Scan for the cell matching the given text and deliver its [x, y] coordinate at center. 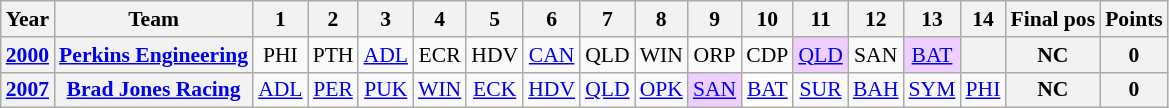
6 [552, 19]
PER [334, 90]
Final pos [1052, 19]
4 [440, 19]
PTH [334, 55]
12 [876, 19]
CDP [767, 55]
9 [714, 19]
SYM [932, 90]
13 [932, 19]
ORP [714, 55]
10 [767, 19]
Brad Jones Racing [154, 90]
14 [982, 19]
Team [154, 19]
OPK [662, 90]
2 [334, 19]
2000 [28, 55]
ECR [440, 55]
Points [1134, 19]
8 [662, 19]
11 [820, 19]
BAH [876, 90]
Year [28, 19]
Perkins Engineering [154, 55]
1 [280, 19]
5 [494, 19]
3 [385, 19]
ECK [494, 90]
SUR [820, 90]
2007 [28, 90]
PUK [385, 90]
7 [607, 19]
CAN [552, 55]
